Detect which cell encompasses the target text, then output its (x, y) center coordinate. 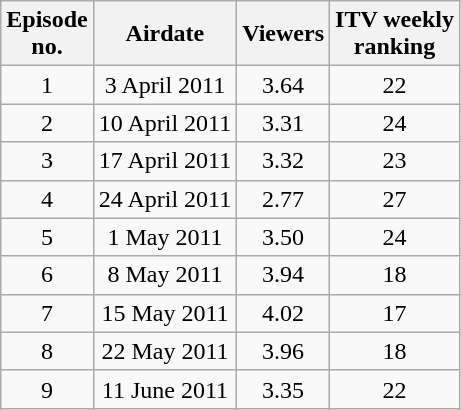
17 April 2011 (165, 161)
Episodeno. (47, 34)
3.64 (284, 85)
15 May 2011 (165, 313)
3.35 (284, 389)
2 (47, 123)
1 May 2011 (165, 237)
3.31 (284, 123)
Airdate (165, 34)
3 April 2011 (165, 85)
3.50 (284, 237)
3 (47, 161)
6 (47, 275)
4.02 (284, 313)
17 (395, 313)
1 (47, 85)
9 (47, 389)
4 (47, 199)
Viewers (284, 34)
8 (47, 351)
7 (47, 313)
8 May 2011 (165, 275)
ITV weeklyranking (395, 34)
2.77 (284, 199)
3.32 (284, 161)
3.94 (284, 275)
24 April 2011 (165, 199)
23 (395, 161)
11 June 2011 (165, 389)
27 (395, 199)
10 April 2011 (165, 123)
5 (47, 237)
3.96 (284, 351)
22 May 2011 (165, 351)
